Identify which cell holds the provided text, then report its [X, Y] central coordinate. 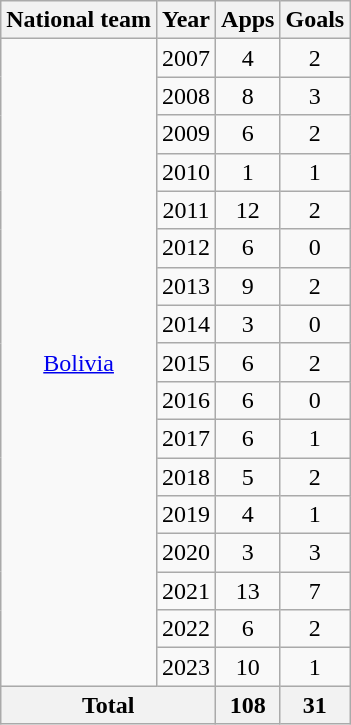
108 [248, 705]
2016 [186, 400]
2023 [186, 667]
Apps [248, 20]
2013 [186, 286]
2008 [186, 96]
2010 [186, 172]
10 [248, 667]
2011 [186, 210]
8 [248, 96]
12 [248, 210]
2018 [186, 477]
9 [248, 286]
13 [248, 591]
2022 [186, 629]
2007 [186, 58]
Goals [315, 20]
31 [315, 705]
2015 [186, 362]
2009 [186, 134]
Year [186, 20]
Total [108, 705]
2019 [186, 515]
Bolivia [79, 362]
7 [315, 591]
National team [79, 20]
2020 [186, 553]
2017 [186, 438]
5 [248, 477]
2021 [186, 591]
2012 [186, 248]
2014 [186, 324]
